Output the [X, Y] coordinate of the center of the cell containing the given text.  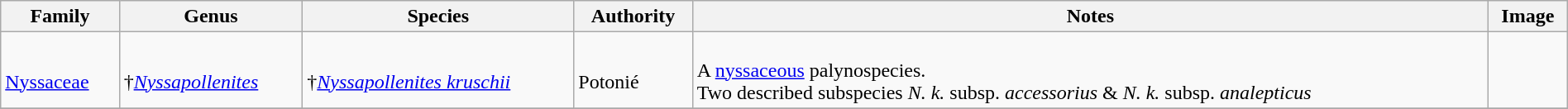
Nyssaceae [60, 70]
Species [438, 17]
†Nyssapollenites [211, 70]
Potonié [633, 70]
Authority [633, 17]
Family [60, 17]
Image [1527, 17]
Notes [1090, 17]
†Nyssapollenites kruschii [438, 70]
A nyssaceous palynospecies. Two described subspecies N. k. subsp. accessorius & N. k. subsp. analepticus [1090, 70]
Genus [211, 17]
